Output the (X, Y) coordinate of the center of the cell containing the given text.  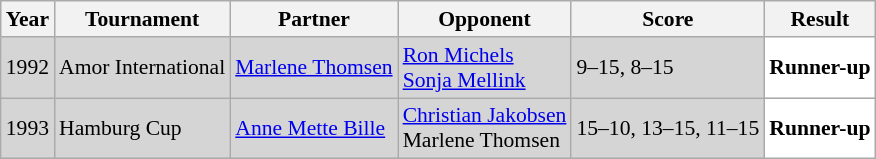
Result (820, 19)
Ron Michels Sonja Mellink (485, 68)
Anne Mette Bille (314, 128)
15–10, 13–15, 11–15 (668, 128)
1992 (28, 68)
Christian Jakobsen Marlene Thomsen (485, 128)
Tournament (142, 19)
Year (28, 19)
9–15, 8–15 (668, 68)
Amor International (142, 68)
1993 (28, 128)
Hamburg Cup (142, 128)
Marlene Thomsen (314, 68)
Score (668, 19)
Partner (314, 19)
Opponent (485, 19)
